Identify which cell holds the provided text, then report its (X, Y) central coordinate. 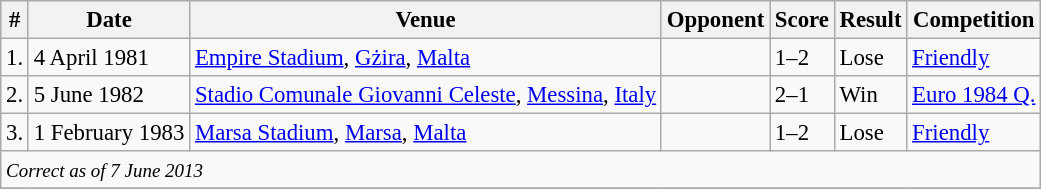
Venue (426, 20)
2–1 (802, 95)
4 April 1981 (108, 58)
Opponent (715, 20)
2. (15, 95)
# (15, 20)
5 June 1982 (108, 95)
Correct as of 7 June 2013 (521, 170)
Marsa Stadium, Marsa, Malta (426, 133)
1 February 1983 (108, 133)
Euro 1984 Q. (974, 95)
1. (15, 58)
Score (802, 20)
Result (870, 20)
Competition (974, 20)
Date (108, 20)
Empire Stadium, Gżira, Malta (426, 58)
3. (15, 133)
Stadio Comunale Giovanni Celeste, Messina, Italy (426, 95)
Win (870, 95)
